Find where the given text appears and provide that cell's center as (X, Y) coordinate. 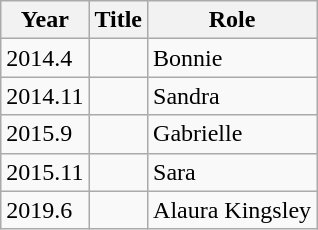
2019.6 (45, 210)
2014.11 (45, 96)
Sara (232, 172)
2015.11 (45, 172)
2015.9 (45, 134)
Title (118, 20)
Sandra (232, 96)
2014.4 (45, 58)
Role (232, 20)
Gabrielle (232, 134)
Bonnie (232, 58)
Year (45, 20)
Alaura Kingsley (232, 210)
